Detect which cell encompasses the target text, then output its [x, y] center coordinate. 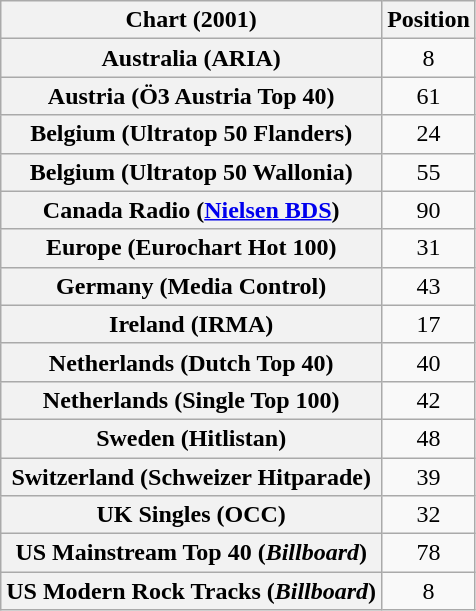
US Mainstream Top 40 (Billboard) [192, 553]
90 [429, 210]
39 [429, 477]
US Modern Rock Tracks (Billboard) [192, 591]
55 [429, 172]
Position [429, 20]
Europe (Eurochart Hot 100) [192, 248]
Belgium (Ultratop 50 Wallonia) [192, 172]
61 [429, 96]
43 [429, 286]
Switzerland (Schweizer Hitparade) [192, 477]
Canada Radio (Nielsen BDS) [192, 210]
Austria (Ö3 Austria Top 40) [192, 96]
17 [429, 324]
Germany (Media Control) [192, 286]
Australia (ARIA) [192, 58]
Netherlands (Dutch Top 40) [192, 362]
Sweden (Hitlistan) [192, 438]
24 [429, 134]
78 [429, 553]
48 [429, 438]
42 [429, 400]
Chart (2001) [192, 20]
40 [429, 362]
UK Singles (OCC) [192, 515]
32 [429, 515]
Belgium (Ultratop 50 Flanders) [192, 134]
31 [429, 248]
Netherlands (Single Top 100) [192, 400]
Ireland (IRMA) [192, 324]
